Output the (X, Y) coordinate of the center of the cell containing the given text.  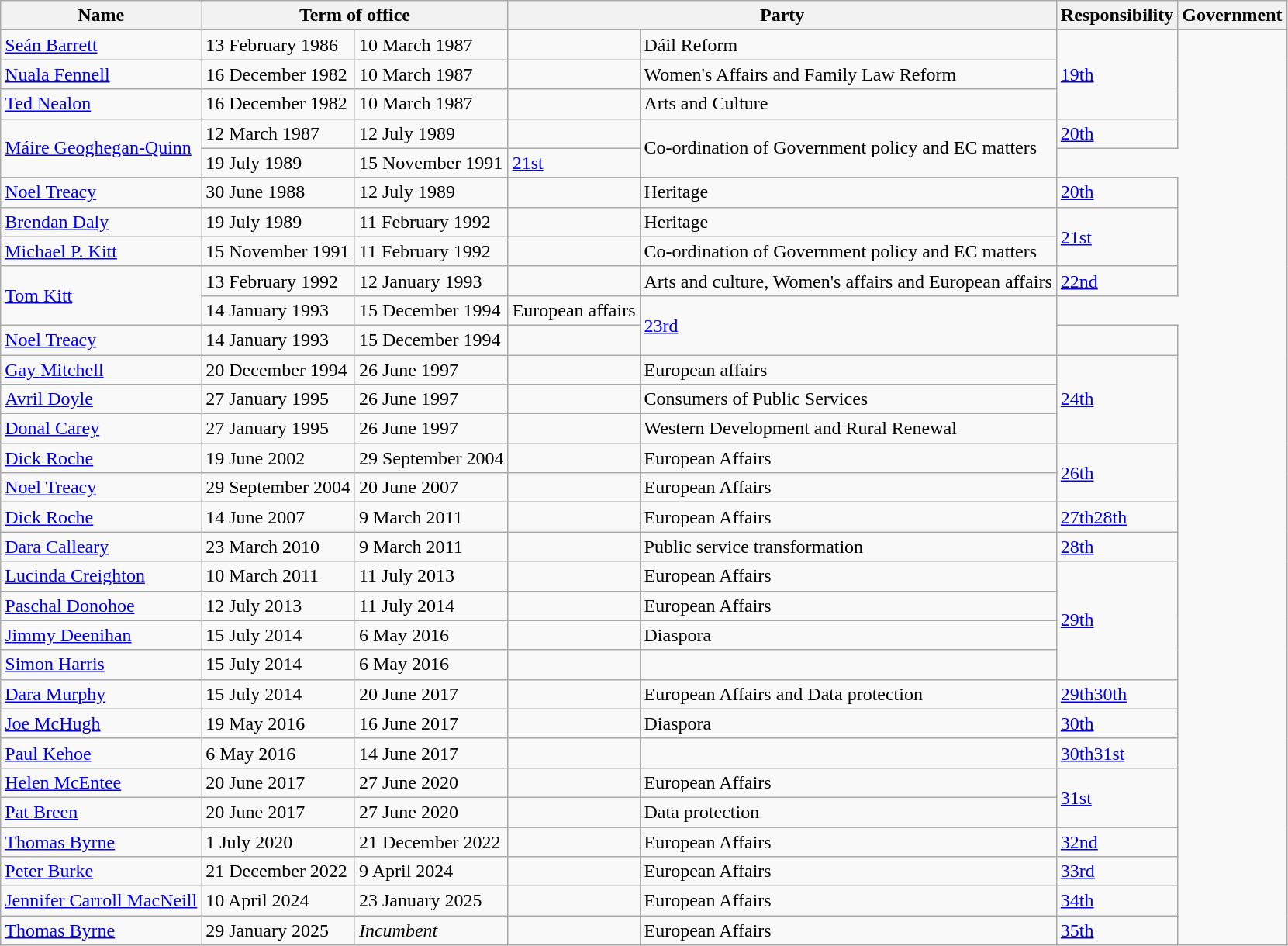
12 March 1987 (278, 133)
12 January 1993 (431, 281)
10 April 2024 (278, 901)
Máire Geoghegan-Quinn (101, 148)
26th (1117, 473)
28th (1117, 547)
Donal Carey (101, 429)
20 December 1994 (278, 370)
32nd (1117, 841)
22nd (1117, 281)
Lucinda Creighton (101, 576)
Party (782, 16)
Nuala Fennell (101, 74)
19 June 2002 (278, 458)
11 July 2014 (431, 606)
Arts and culture, Women's affairs and European affairs (848, 281)
23 January 2025 (431, 901)
Jimmy Deenihan (101, 635)
19 May 2016 (278, 723)
19th (1117, 74)
Western Development and Rural Renewal (848, 429)
Incumbent (431, 930)
20 June 2007 (431, 488)
European Affairs and Data protection (848, 694)
1 July 2020 (278, 841)
Ted Nealon (101, 104)
27th28th (1117, 517)
Paschal Donohoe (101, 606)
Seán Barrett (101, 45)
Pat Breen (101, 812)
29th30th (1117, 694)
30th (1117, 723)
11 July 2013 (431, 576)
35th (1117, 930)
24th (1117, 399)
29th (1117, 620)
Helen McEntee (101, 782)
12 July 2013 (278, 606)
13 February 1992 (278, 281)
Avril Doyle (101, 399)
33rd (1117, 872)
Peter Burke (101, 872)
Brendan Daly (101, 222)
14 June 2007 (278, 517)
Tom Kitt (101, 295)
29 January 2025 (278, 930)
Arts and Culture (848, 104)
Name (101, 16)
Women's Affairs and Family Law Reform (848, 74)
23rd (848, 325)
Paul Kehoe (101, 753)
14 June 2017 (431, 753)
Government (1232, 16)
Joe McHugh (101, 723)
Dáil Reform (848, 45)
Public service transformation (848, 547)
Dara Calleary (101, 547)
Simon Harris (101, 665)
Data protection (848, 812)
Term of office (355, 16)
9 April 2024 (431, 872)
10 March 2011 (278, 576)
Gay Mitchell (101, 370)
Jennifer Carroll MacNeill (101, 901)
16 June 2017 (431, 723)
Responsibility (1117, 16)
30th31st (1117, 753)
30 June 1988 (278, 192)
Consumers of Public Services (848, 399)
23 March 2010 (278, 547)
31st (1117, 797)
13 February 1986 (278, 45)
Michael P. Kitt (101, 251)
34th (1117, 901)
Dara Murphy (101, 694)
